Detect which cell encompasses the target text, then output its [x, y] center coordinate. 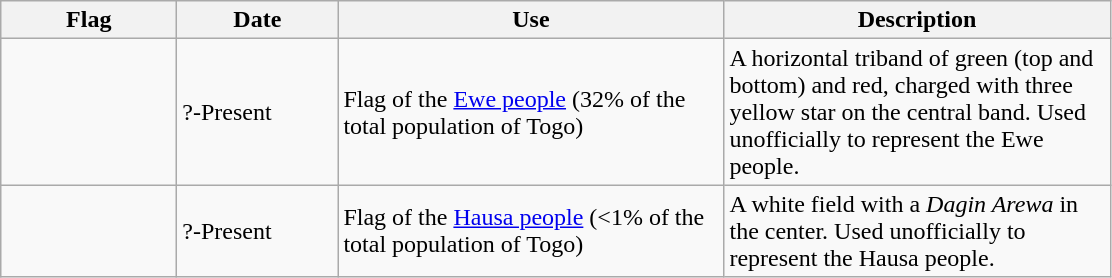
Flag of the Ewe people (32% of the total population of Togo) [531, 112]
A white field with a Dagin Arewa in the center. Used unofficially to represent the Hausa people. [917, 231]
Use [531, 20]
Flag of the Hausa people (<1% of the total population of Togo) [531, 231]
Flag [89, 20]
Description [917, 20]
Date [258, 20]
